Search for the cell housing the specified text and yield its (x, y) center coordinate. 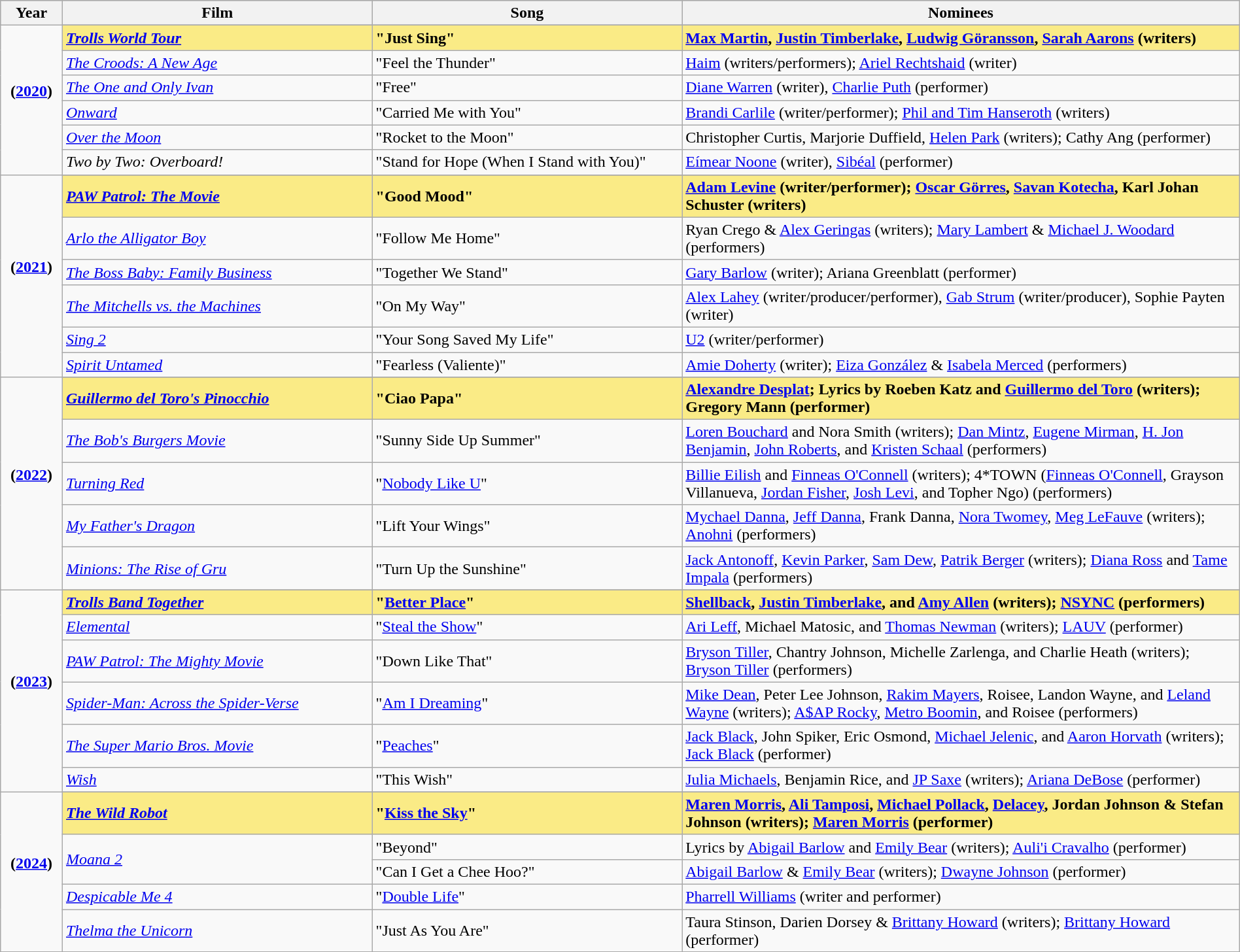
"Down Like That" (527, 660)
"Can I Get a Chee Hoo?" (527, 872)
Eímear Noone (writer), Sibéal (performer) (961, 162)
Pharrell Williams (writer and performer) (961, 896)
Max Martin, Justin Timberlake, Ludwig Göransson, Sarah Aarons (writers) (961, 38)
Taura Stinson, Darien Dorsey & Brittany Howard (writers); Brittany Howard (performer) (961, 930)
"Better Place" (527, 602)
"Turn Up the Sunshine" (527, 569)
Arlo the Alligator Boy (217, 238)
"Fearless (Valiente)" (527, 364)
Gary Barlow (writer); Ariana Greenblatt (performer) (961, 272)
"On My Way" (527, 306)
"Ciao Papa" (527, 399)
"Your Song Saved My Life" (527, 339)
"Follow Me Home" (527, 238)
"Double Life" (527, 896)
Two by Two: Overboard! (217, 162)
"Carried Me with You" (527, 112)
PAW Patrol: The Mighty Movie (217, 660)
Mychael Danna, Jeff Danna, Frank Danna, Nora Twomey, Meg LeFauve (writers); Anohni (performers) (961, 526)
"Just As You Are" (527, 930)
"Steal the Show" (527, 627)
"Rocket to the Moon" (527, 137)
"Beyond" (527, 847)
The Wild Robot (217, 813)
Sing 2 (217, 339)
"Good Mood" (527, 196)
Loren Bouchard and Nora Smith (writers); Dan Mintz, Eugene Mirman, H. Jon Benjamin, John Roberts, and Kristen Schaal (performers) (961, 441)
Trolls Band Together (217, 602)
Julia Michaels, Benjamin Rice, and JP Saxe (writers); Ariana DeBose (performer) (961, 779)
(2021) (31, 276)
Jack Black, John Spiker, Eric Osmond, Michael Jelenic, and Aaron Horvath (writers); Jack Black (performer) (961, 745)
Haim (writers/performers); Ariel Rechtshaid (writer) (961, 63)
Mike Dean, Peter Lee Johnson, Rakim Mayers, Roisee, Landon Wayne, and Leland Wayne (writers); A$AP Rocky, Metro Boomin, and Roisee (performers) (961, 704)
(2024) (31, 872)
(2023) (31, 690)
Turning Red (217, 484)
Brandi Carlile (writer/performer); Phil and Tim Hanseroth (writers) (961, 112)
The Mitchells vs. the Machines (217, 306)
Amie Doherty (writer); Eiza González & Isabela Merced (performers) (961, 364)
The Super Mario Bros. Movie (217, 745)
"This Wish" (527, 779)
Maren Morris, Ali Tamposi, Michael Pollack, Delacey, Jordan Johnson & Stefan Johnson (writers); Maren Morris (performer) (961, 813)
Year (31, 13)
Thelma the Unicorn (217, 930)
"Stand for Hope (When I Stand with You)" (527, 162)
Wish (217, 779)
Ari Leff, Michael Matosic, and Thomas Newman (writers); LAUV (performer) (961, 627)
"Nobody Like U" (527, 484)
Minions: The Rise of Gru (217, 569)
"Free" (527, 88)
The Bob's Burgers Movie (217, 441)
Moana 2 (217, 859)
U2 (writer/performer) (961, 339)
Lyrics by Abigail Barlow and Emily Bear (writers); Auli'i Cravalho (performer) (961, 847)
Diane Warren (writer), Charlie Puth (performer) (961, 88)
Over the Moon (217, 137)
Billie Eilish and Finneas O'Connell (writers); 4*TOWN (Finneas O'Connell, Grayson Villanueva, Jordan Fisher, Josh Levi, and Topher Ngo) (performers) (961, 484)
The Boss Baby: Family Business (217, 272)
Adam Levine (writer/performer); Oscar Görres, Savan Kotecha, Karl Johan Schuster (writers) (961, 196)
Alexandre Desplat; Lyrics by Roeben Katz and Guillermo del Toro (writers); Gregory Mann (performer) (961, 399)
"Lift Your Wings" (527, 526)
My Father's Dragon (217, 526)
Abigail Barlow & Emily Bear (writers); Dwayne Johnson (performer) (961, 872)
"Sunny Side Up Summer" (527, 441)
Onward (217, 112)
"Am I Dreaming" (527, 704)
"Peaches" (527, 745)
"Kiss the Sky" (527, 813)
Trolls World Tour (217, 38)
Song (527, 13)
Guillermo del Toro's Pinocchio (217, 399)
Christopher Curtis, Marjorie Duffield, Helen Park (writers); Cathy Ang (performer) (961, 137)
"Feel the Thunder" (527, 63)
Elemental (217, 627)
Ryan Crego & Alex Geringas (writers); Mary Lambert & Michael J. Woodard (performers) (961, 238)
"Together We Stand" (527, 272)
"Just Sing" (527, 38)
Nominees (961, 13)
(2020) (31, 100)
(2022) (31, 484)
Despicable Me 4 (217, 896)
The Croods: A New Age (217, 63)
PAW Patrol: The Movie (217, 196)
Alex Lahey (writer/producer/performer), Gab Strum (writer/producer), Sophie Payten (writer) (961, 306)
Shellback, Justin Timberlake, and Amy Allen (writers); NSYNC (performers) (961, 602)
Jack Antonoff, Kevin Parker, Sam Dew, Patrik Berger (writers); Diana Ross and Tame Impala (performers) (961, 569)
Spirit Untamed (217, 364)
Film (217, 13)
Spider-Man: Across the Spider-Verse (217, 704)
Bryson Tiller, Chantry Johnson, Michelle Zarlenga, and Charlie Heath (writers); Bryson Tiller (performers) (961, 660)
The One and Only Ivan (217, 88)
